Locate the cell with the specified text and output its [X, Y] center coordinate. 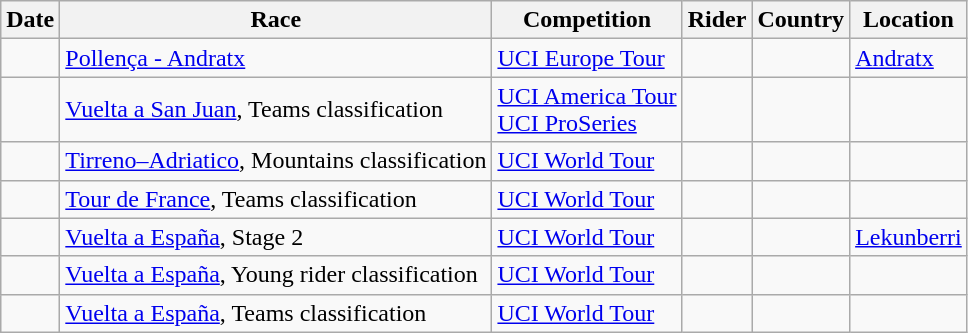
Vuelta a España, Young rider classification [276, 275]
Date [30, 20]
Pollença - Andratx [276, 58]
Tirreno–Adriatico, Mountains classification [276, 161]
Tour de France, Teams classification [276, 199]
Lekunberri [909, 237]
UCI Europe Tour [587, 58]
Country [801, 20]
Race [276, 20]
Competition [587, 20]
Vuelta a San Juan, Teams classification [276, 110]
Vuelta a España, Teams classification [276, 313]
Rider [717, 20]
UCI America Tour UCI ProSeries [587, 110]
Vuelta a España, Stage 2 [276, 237]
Andratx [909, 58]
Location [909, 20]
